Search for the cell housing the specified text and yield its [X, Y] center coordinate. 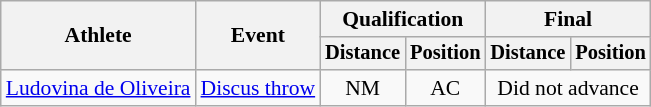
Event [258, 36]
Athlete [98, 36]
Final [568, 19]
AC [445, 88]
Qualification [402, 19]
Ludovina de Oliveira [98, 88]
NM [362, 88]
Discus throw [258, 88]
Did not advance [568, 88]
